From the cell containing the given text, extract its center point as [x, y] coordinate. 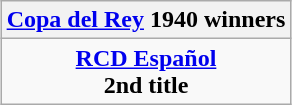
RCD Español2nd title [146, 72]
Copa del Rey 1940 winners [146, 20]
